Extract the (x, y) coordinate from the center of the cell holding the provided text.  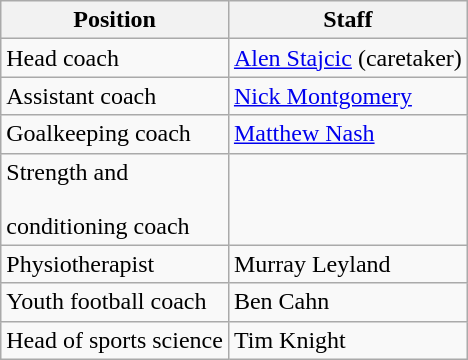
Nick Montgomery (348, 96)
Strength andconditioning coach (115, 199)
Position (115, 20)
Murray Leyland (348, 264)
Assistant coach (115, 96)
Alen Stajcic (caretaker) (348, 58)
Head of sports science (115, 340)
Matthew Nash (348, 134)
Staff (348, 20)
Head coach (115, 58)
Goalkeeping coach (115, 134)
Physiotherapist (115, 264)
Tim Knight (348, 340)
Ben Cahn (348, 302)
Youth football coach (115, 302)
